Determine the [x, y] coordinate at the center of the cell enclosing the given text.  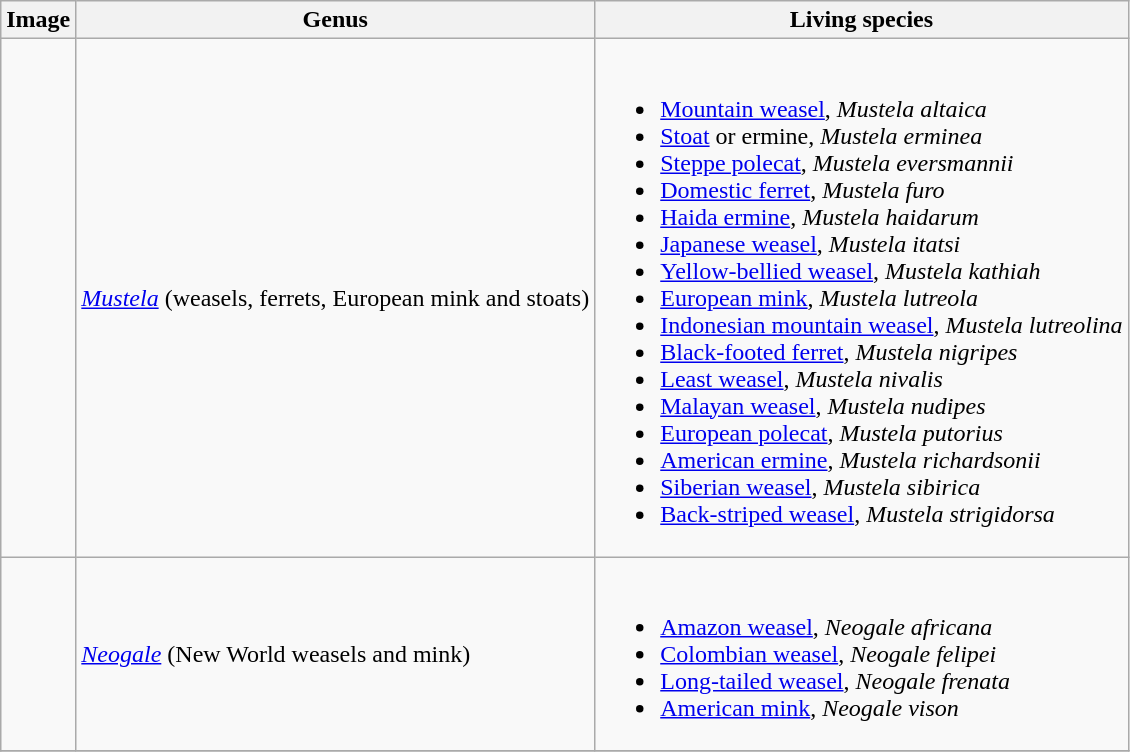
Living species [862, 20]
Amazon weasel, Neogale africanaColombian weasel, Neogale felipeiLong-tailed weasel, Neogale frenataAmerican mink, Neogale vison [862, 654]
Neogale (New World weasels and mink) [336, 654]
Genus [336, 20]
Image [38, 20]
Mustela (weasels, ferrets, European mink and stoats) [336, 298]
